For the text-containing cell, return its midpoint in [x, y] coordinate format. 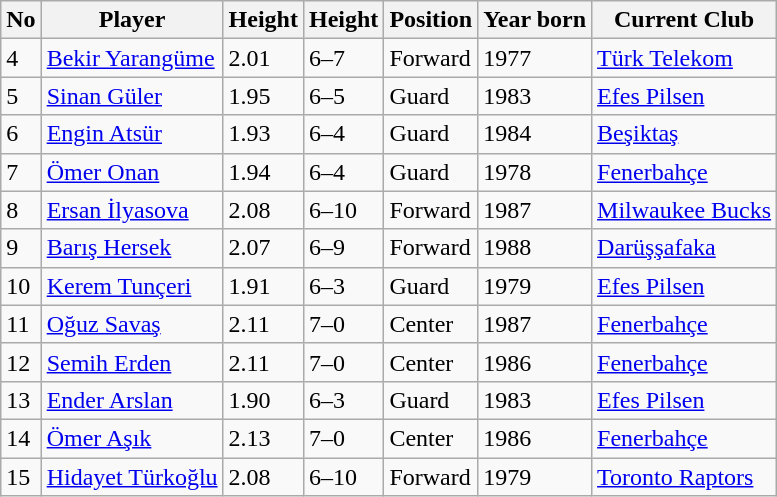
1.90 [263, 400]
12 [21, 362]
5 [21, 96]
Ender Arslan [132, 400]
Semih Erden [132, 362]
9 [21, 248]
1.95 [263, 96]
Year born [535, 20]
Oğuz Savaş [132, 324]
Ömer Onan [132, 172]
2.07 [263, 248]
Bekir Yarangüme [132, 58]
14 [21, 438]
1.93 [263, 134]
Sinan Güler [132, 96]
Ömer Aşık [132, 438]
6 [21, 134]
Position [431, 20]
Darüşşafaka [684, 248]
6–7 [343, 58]
4 [21, 58]
1.94 [263, 172]
Hidayet Türkoğlu [132, 477]
Toronto Raptors [684, 477]
1977 [535, 58]
1988 [535, 248]
Beşiktaş [684, 134]
10 [21, 286]
Barış Hersek [132, 248]
7 [21, 172]
Current Club [684, 20]
2.01 [263, 58]
Player [132, 20]
13 [21, 400]
No [21, 20]
11 [21, 324]
Türk Telekom [684, 58]
1978 [535, 172]
2.13 [263, 438]
Milwaukee Bucks [684, 210]
Engin Atsür [132, 134]
Kerem Tunçeri [132, 286]
6–5 [343, 96]
8 [21, 210]
15 [21, 477]
1984 [535, 134]
Ersan İlyasova [132, 210]
6–9 [343, 248]
1.91 [263, 286]
